Find where the given text appears and provide that cell's center as [X, Y] coordinate. 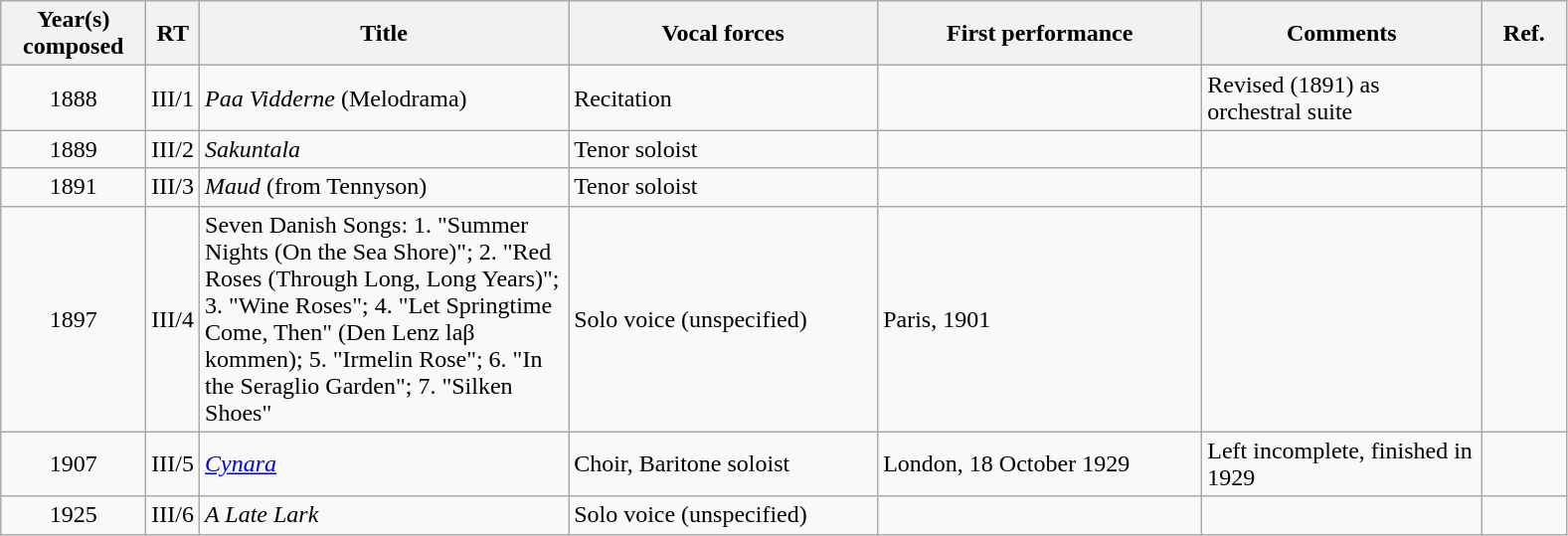
Choir, Baritone soloist [724, 463]
1891 [74, 187]
1907 [74, 463]
1897 [74, 318]
Vocal forces [724, 34]
Maud (from Tennyson) [384, 187]
Left incomplete, finished in 1929 [1342, 463]
Comments [1342, 34]
First performance [1040, 34]
1925 [74, 515]
Year(s) composed [74, 34]
1889 [74, 149]
Recitation [724, 97]
A Late Lark [384, 515]
London, 18 October 1929 [1040, 463]
Sakuntala [384, 149]
III/6 [173, 515]
III/3 [173, 187]
Ref. [1524, 34]
III/4 [173, 318]
1888 [74, 97]
Revised (1891) as orchestral suite [1342, 97]
Paris, 1901 [1040, 318]
III/5 [173, 463]
Title [384, 34]
RT [173, 34]
Cynara [384, 463]
III/1 [173, 97]
Paa Vidderne (Melodrama) [384, 97]
III/2 [173, 149]
